Determine the (X, Y) coordinate at the center of the cell enclosing the given text.  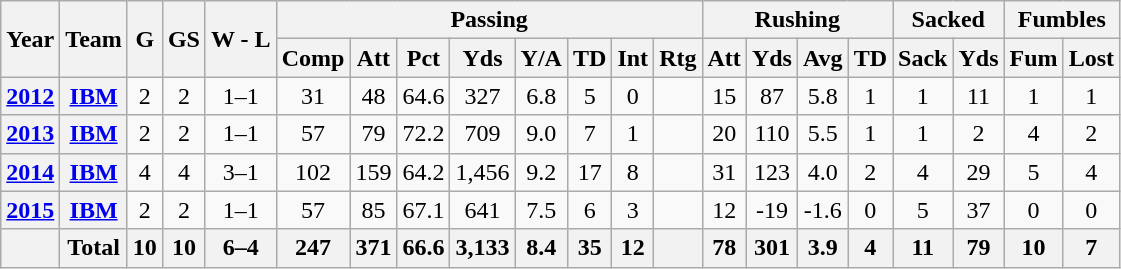
Fum (1034, 58)
37 (978, 210)
20 (724, 134)
247 (313, 248)
Pct (424, 58)
301 (772, 248)
3 (633, 210)
Comp (313, 58)
Lost (1091, 58)
3.9 (822, 248)
-1.6 (822, 210)
-19 (772, 210)
327 (482, 96)
7.5 (541, 210)
17 (589, 172)
9.0 (541, 134)
6–4 (240, 248)
64.2 (424, 172)
Y/A (541, 58)
Sack (923, 58)
GS (184, 39)
Total (94, 248)
78 (724, 248)
2014 (30, 172)
110 (772, 134)
64.6 (424, 96)
48 (374, 96)
123 (772, 172)
641 (482, 210)
8.4 (541, 248)
35 (589, 248)
6 (589, 210)
Fumbles (1062, 20)
Sacked (949, 20)
67.1 (424, 210)
Team (94, 39)
371 (374, 248)
72.2 (424, 134)
66.6 (424, 248)
15 (724, 96)
Year (30, 39)
29 (978, 172)
2015 (30, 210)
Passing (489, 20)
Int (633, 58)
159 (374, 172)
709 (482, 134)
8 (633, 172)
2012 (30, 96)
5.8 (822, 96)
G (144, 39)
87 (772, 96)
102 (313, 172)
W - L (240, 39)
3,133 (482, 248)
Avg (822, 58)
1,456 (482, 172)
Rushing (798, 20)
85 (374, 210)
2013 (30, 134)
6.8 (541, 96)
Rtg (678, 58)
4.0 (822, 172)
3–1 (240, 172)
5.5 (822, 134)
9.2 (541, 172)
